Find where the given text appears and provide that cell's center as [X, Y] coordinate. 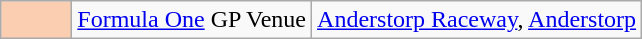
Formula One GP Venue [192, 20]
Anderstorp Raceway, Anderstorp [477, 20]
